Locate the cell with the specified text and output its (x, y) center coordinate. 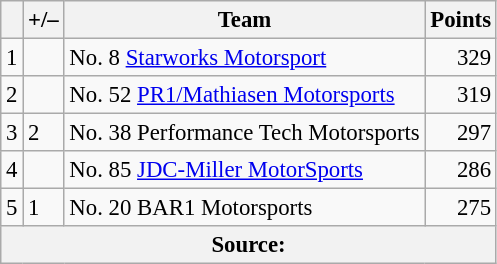
No. 85 JDC-Miller MotorSports (244, 170)
No. 8 Starworks Motorsport (244, 58)
No. 52 PR1/Mathiasen Motorsports (244, 95)
297 (460, 133)
275 (460, 208)
329 (460, 58)
No. 20 BAR1 Motorsports (244, 208)
+/– (44, 20)
No. 38 Performance Tech Motorsports (244, 133)
5 (12, 208)
319 (460, 95)
Source: (249, 245)
Team (244, 20)
286 (460, 170)
Points (460, 20)
3 (12, 133)
4 (12, 170)
